For the text-containing cell, return its midpoint in (X, Y) coordinate format. 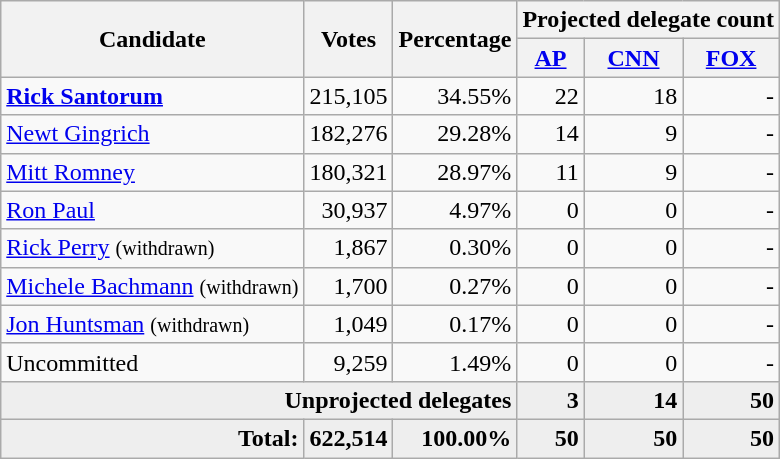
0.17% (455, 324)
22 (550, 96)
Uncommitted (152, 362)
Rick Santorum (152, 96)
3 (550, 400)
9,259 (348, 362)
0.27% (455, 286)
28.97% (455, 172)
Rick Perry (withdrawn) (152, 248)
Mitt Romney (152, 172)
215,105 (348, 96)
182,276 (348, 134)
1.49% (455, 362)
Newt Gingrich (152, 134)
Jon Huntsman (withdrawn) (152, 324)
0.30% (455, 248)
Projected delegate count (648, 20)
1,867 (348, 248)
Ron Paul (152, 210)
1,700 (348, 286)
180,321 (348, 172)
CNN (634, 58)
100.00% (455, 438)
18 (634, 96)
34.55% (455, 96)
Candidate (152, 39)
11 (550, 172)
Michele Bachmann (withdrawn) (152, 286)
Percentage (455, 39)
30,937 (348, 210)
29.28% (455, 134)
4.97% (455, 210)
AP (550, 58)
1,049 (348, 324)
FOX (732, 58)
622,514 (348, 438)
Votes (348, 39)
Total: (152, 438)
Unprojected delegates (259, 400)
